Pinpoint the cell where the given text exists, returning its (x, y) midpoint coordinate. 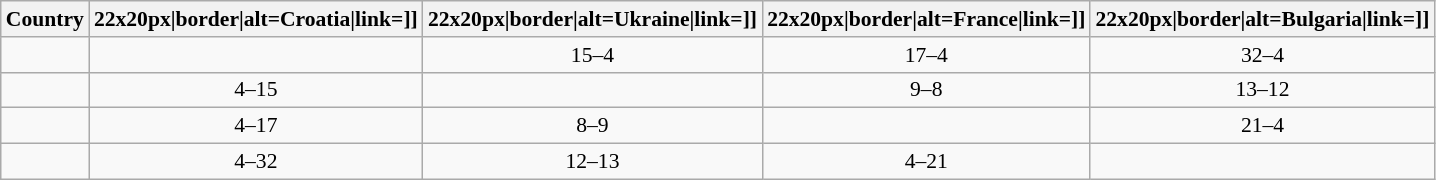
32–4 (1262, 55)
22x20px|border|alt=France|link=]] (926, 19)
21–4 (1262, 126)
13–12 (1262, 90)
8–9 (592, 126)
4–32 (256, 162)
22x20px|border|alt=Ukraine|link=]] (592, 19)
22x20px|border|alt=Croatia|link=]] (256, 19)
4–17 (256, 126)
Country (45, 19)
4–21 (926, 162)
9–8 (926, 90)
4–15 (256, 90)
12–13 (592, 162)
17–4 (926, 55)
15–4 (592, 55)
22x20px|border|alt=Bulgaria|link=]] (1262, 19)
